Determine the (x, y) coordinate at the center of the cell enclosing the given text.  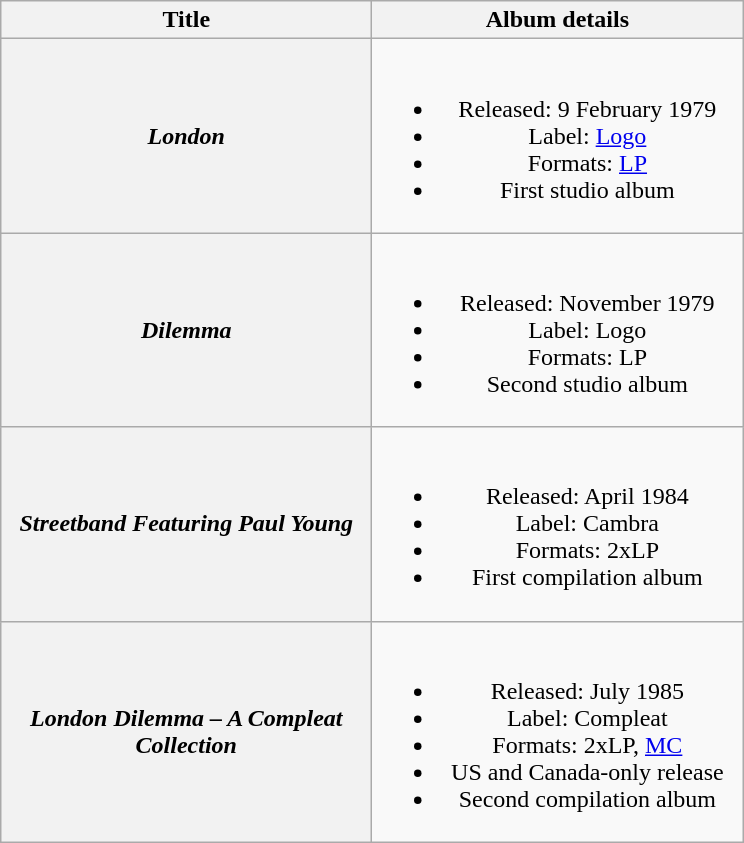
London Dilemma – A Compleat Collection (186, 732)
Album details (558, 20)
Released: April 1984Label: CambraFormats: 2xLPFirst compilation album (558, 524)
Released: 9 February 1979Label: LogoFormats: LPFirst studio album (558, 136)
Streetband Featuring Paul Young (186, 524)
London (186, 136)
Released: November 1979Label: LogoFormats: LPSecond studio album (558, 330)
Released: July 1985Label: CompleatFormats: 2xLP, MCUS and Canada-only releaseSecond compilation album (558, 732)
Dilemma (186, 330)
Title (186, 20)
